Extract the (x, y) coordinate from the center of the cell holding the provided text.  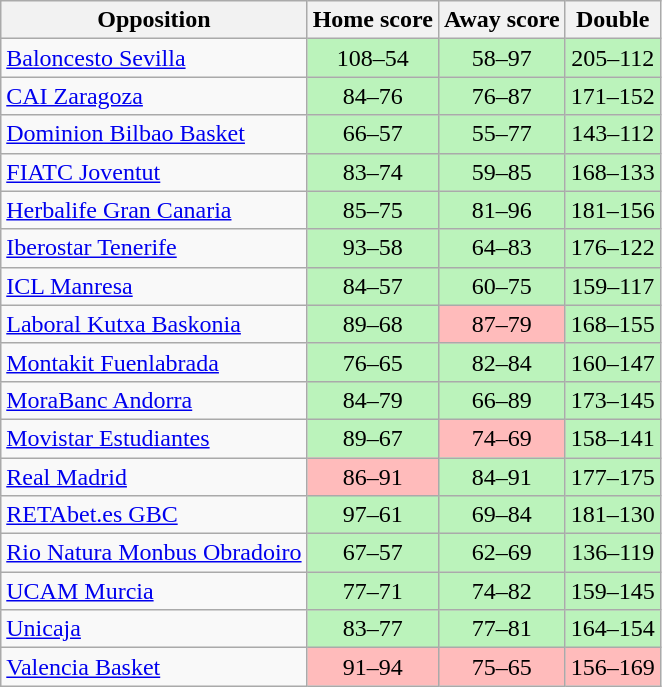
84–91 (502, 477)
93–58 (372, 248)
Unicaja (154, 629)
Movistar Estudiantes (154, 438)
85–75 (372, 210)
76–65 (372, 362)
87–79 (502, 324)
84–57 (372, 286)
164–154 (612, 629)
CAI Zaragoza (154, 96)
75–65 (502, 667)
59–85 (502, 172)
91–94 (372, 667)
74–69 (502, 438)
Laboral Kutxa Baskonia (154, 324)
62–69 (502, 553)
177–175 (612, 477)
83–77 (372, 629)
156–169 (612, 667)
Herbalife Gran Canaria (154, 210)
176–122 (612, 248)
Away score (502, 20)
ICL Manresa (154, 286)
76–87 (502, 96)
58–97 (502, 58)
74–82 (502, 591)
Iberostar Tenerife (154, 248)
89–67 (372, 438)
67–57 (372, 553)
168–133 (612, 172)
Baloncesto Sevilla (154, 58)
84–79 (372, 400)
136–119 (612, 553)
82–84 (502, 362)
84–76 (372, 96)
Valencia Basket (154, 667)
77–71 (372, 591)
RETAbet.es GBC (154, 515)
171–152 (612, 96)
159–145 (612, 591)
UCAM Murcia (154, 591)
81–96 (502, 210)
Opposition (154, 20)
FIATC Joventut (154, 172)
Double (612, 20)
173–145 (612, 400)
66–57 (372, 134)
159–117 (612, 286)
MoraBanc Andorra (154, 400)
Home score (372, 20)
Real Madrid (154, 477)
108–54 (372, 58)
143–112 (612, 134)
55–77 (502, 134)
60–75 (502, 286)
83–74 (372, 172)
64–83 (502, 248)
66–89 (502, 400)
Rio Natura Monbus Obradoiro (154, 553)
89–68 (372, 324)
97–61 (372, 515)
181–156 (612, 210)
86–91 (372, 477)
Dominion Bilbao Basket (154, 134)
205–112 (612, 58)
158–141 (612, 438)
168–155 (612, 324)
77–81 (502, 629)
181–130 (612, 515)
160–147 (612, 362)
69–84 (502, 515)
Montakit Fuenlabrada (154, 362)
